For the text-containing cell, return its midpoint in (X, Y) coordinate format. 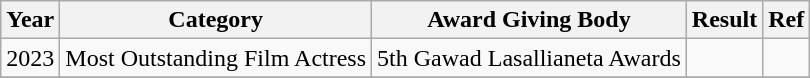
Award Giving Body (530, 20)
Category (216, 20)
Result (724, 20)
Year (30, 20)
Ref (786, 20)
5th Gawad Lasallianeta Awards (530, 58)
2023 (30, 58)
Most Outstanding Film Actress (216, 58)
